Search for the cell housing the specified text and yield its [X, Y] center coordinate. 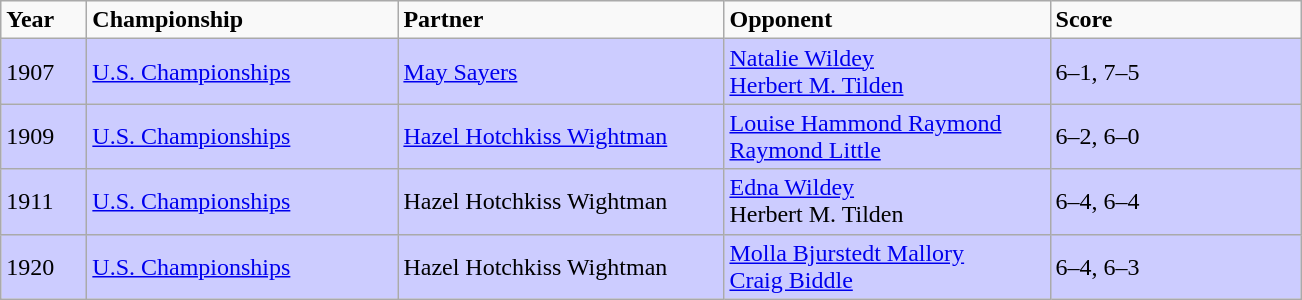
6–4, 6–4 [1176, 202]
6–1, 7–5 [1176, 72]
6–4, 6–3 [1176, 266]
May Sayers [561, 72]
Championship [242, 20]
Louise Hammond Raymond Raymond Little [887, 136]
1911 [44, 202]
Molla Bjurstedt Mallory Craig Biddle [887, 266]
1920 [44, 266]
6–2, 6–0 [1176, 136]
1909 [44, 136]
Natalie Wildey Herbert M. Tilden [887, 72]
Year [44, 20]
Opponent [887, 20]
Score [1176, 20]
Edna Wildey Herbert M. Tilden [887, 202]
Partner [561, 20]
1907 [44, 72]
